Locate the cell with the specified text and output its (x, y) center coordinate. 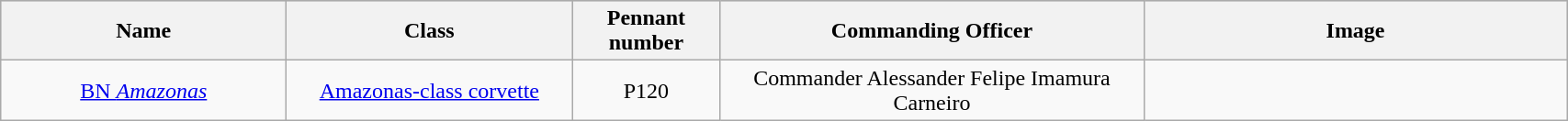
Image (1356, 31)
BN Amazonas (143, 90)
Class (430, 31)
Commanding Officer (931, 31)
Pennant number (647, 31)
P120 (647, 90)
Amazonas-class corvette (430, 90)
Commander Alessander Felipe Imamura Carneiro (931, 90)
Name (143, 31)
